For the text-containing cell, return its midpoint in [x, y] coordinate format. 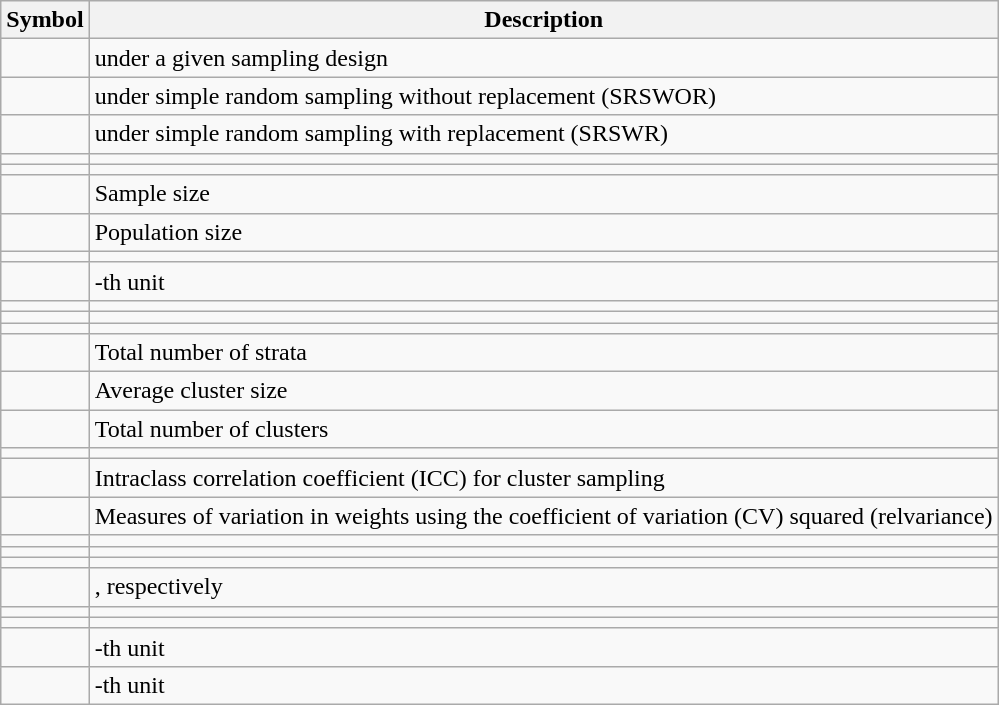
Measures of variation in weights using the coefficient of variation (CV) squared (relvariance) [544, 516]
Sample size [544, 194]
Description [544, 20]
Average cluster size [544, 391]
Intraclass correlation coefficient (ICC) for cluster sampling [544, 478]
Population size [544, 232]
under a given sampling design [544, 58]
Total number of strata [544, 353]
, respectively [544, 587]
under simple random sampling without replacement (SRSWOR) [544, 96]
Total number of clusters [544, 429]
Symbol [45, 20]
under simple random sampling with replacement (SRSWR) [544, 134]
